Determine the [x, y] coordinate at the center of the cell enclosing the given text.  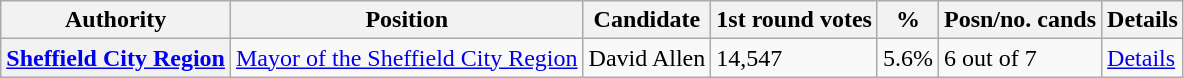
Sheffield City Region [116, 58]
Position [406, 20]
Mayor of the Sheffield City Region [406, 58]
14,547 [794, 58]
1st round votes [794, 20]
David Allen [647, 58]
Candidate [647, 20]
Authority [116, 20]
Posn/no. cands [1020, 20]
% [908, 20]
6 out of 7 [1020, 58]
5.6% [908, 58]
